Return [x, y] of the center of cell containing provided text 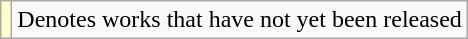
Denotes works that have not yet been released [240, 20]
